Search for the cell housing the specified text and yield its [x, y] center coordinate. 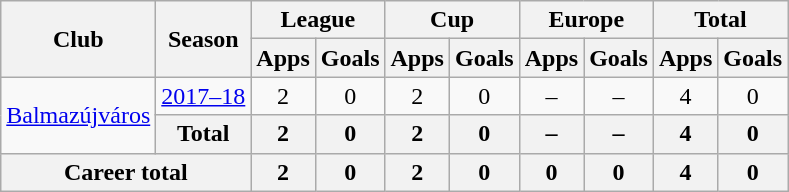
Club [78, 39]
Balmazújváros [78, 115]
2017–18 [204, 96]
League [318, 20]
Career total [126, 172]
Season [204, 39]
Cup [452, 20]
Europe [586, 20]
